Provide the (x, y) coordinate of the cell's center where the given text is located.  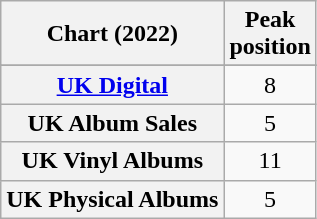
UK Digital (112, 85)
11 (270, 161)
8 (270, 85)
Chart (2022) (112, 34)
UK Vinyl Albums (112, 161)
UK Album Sales (112, 123)
UK Physical Albums (112, 199)
Peakposition (270, 34)
